Return the [x, y] coordinate for the center point of the cell that contains the specified text.  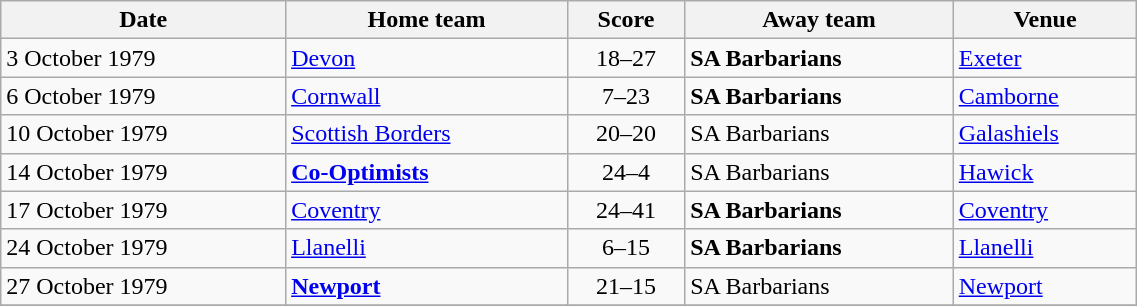
Devon [427, 58]
6–15 [626, 248]
27 October 1979 [144, 286]
24–4 [626, 172]
Away team [819, 20]
24 October 1979 [144, 248]
24–41 [626, 210]
Cornwall [427, 96]
6 October 1979 [144, 96]
Galashiels [1045, 134]
Date [144, 20]
Exeter [1045, 58]
17 October 1979 [144, 210]
Co-Optimists [427, 172]
Hawick [1045, 172]
18–27 [626, 58]
Scottish Borders [427, 134]
14 October 1979 [144, 172]
7–23 [626, 96]
20–20 [626, 134]
Score [626, 20]
Camborne [1045, 96]
21–15 [626, 286]
Home team [427, 20]
10 October 1979 [144, 134]
Venue [1045, 20]
3 October 1979 [144, 58]
